Determine the [x, y] coordinate at the center of the cell enclosing the given text.  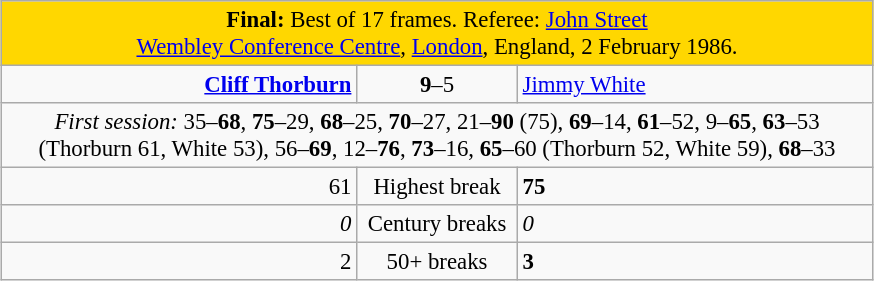
9–5 [438, 85]
61 [179, 187]
50+ breaks [438, 262]
Highest break [438, 187]
3 [695, 262]
Final: Best of 17 frames. Referee: John StreetWembley Conference Centre, London, England, 2 February 1986. [437, 34]
Cliff Thorburn [179, 85]
Century breaks [438, 224]
75 [695, 187]
Jimmy White [695, 85]
2 [179, 262]
